Find where the given text appears and provide that cell's center as (x, y) coordinate. 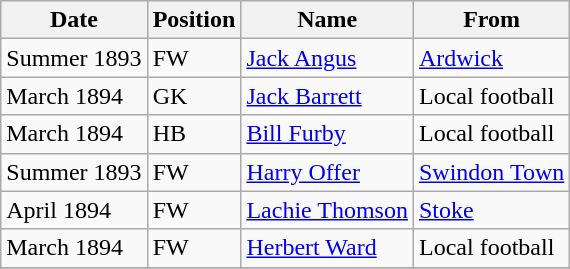
Bill Furby (328, 134)
April 1894 (74, 210)
Ardwick (491, 58)
GK (194, 96)
Name (328, 20)
Jack Angus (328, 58)
HB (194, 134)
Position (194, 20)
Swindon Town (491, 172)
Jack Barrett (328, 96)
Herbert Ward (328, 248)
Date (74, 20)
From (491, 20)
Lachie Thomson (328, 210)
Harry Offer (328, 172)
Stoke (491, 210)
